Return (X, Y) of the center of cell containing provided text 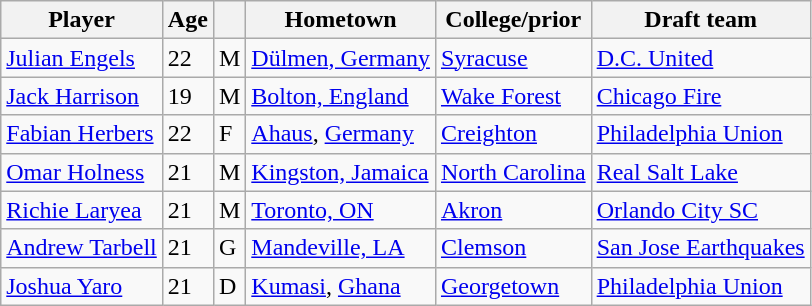
Omar Holness (82, 172)
Creighton (513, 134)
Bolton, England (341, 96)
Player (82, 20)
19 (188, 96)
Age (188, 20)
Clemson (513, 248)
Richie Laryea (82, 210)
Orlando City SC (700, 210)
Hometown (341, 20)
Toronto, ON (341, 210)
D (229, 286)
Joshua Yaro (82, 286)
Ahaus, Germany (341, 134)
G (229, 248)
Syracuse (513, 58)
Fabian Herbers (82, 134)
Dülmen, Germany (341, 58)
Jack Harrison (82, 96)
Mandeville, LA (341, 248)
Real Salt Lake (700, 172)
Wake Forest (513, 96)
San Jose Earthquakes (700, 248)
Julian Engels (82, 58)
Chicago Fire (700, 96)
College/prior (513, 20)
Andrew Tarbell (82, 248)
Georgetown (513, 286)
Akron (513, 210)
Kumasi, Ghana (341, 286)
Kingston, Jamaica (341, 172)
D.C. United (700, 58)
F (229, 134)
Draft team (700, 20)
North Carolina (513, 172)
